Determine the (X, Y) coordinate at the center of the cell enclosing the given text.  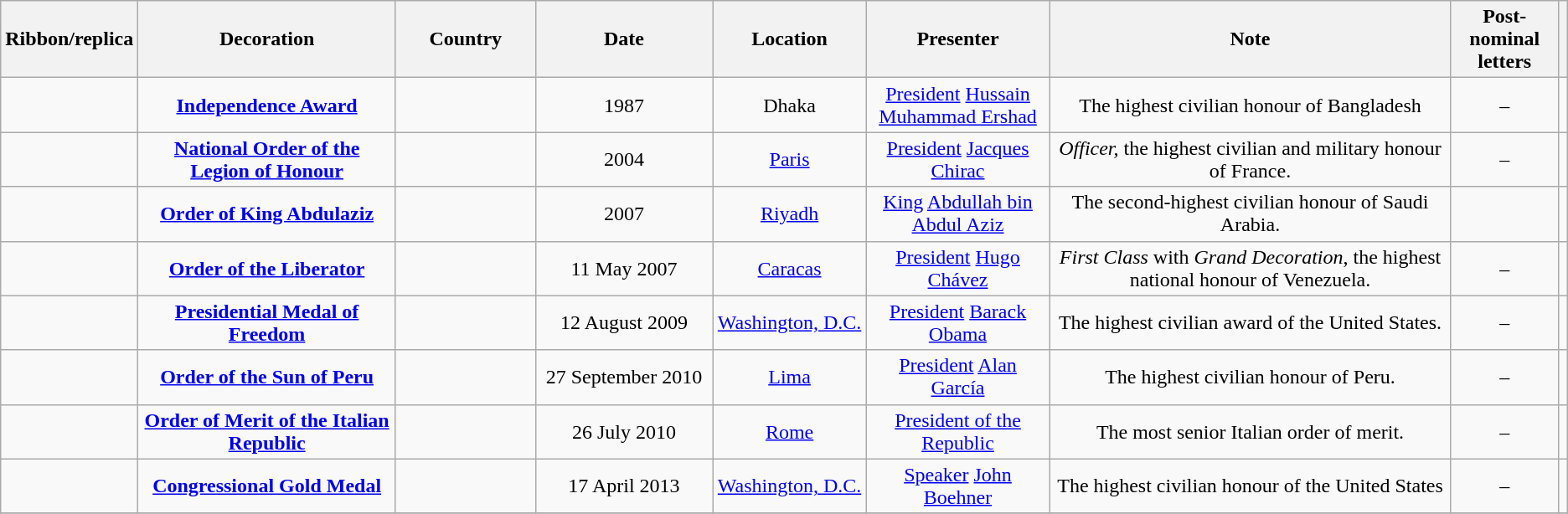
27 September 2010 (624, 377)
President Hussain Muhammad Ershad (958, 105)
The highest civilian award of the United States. (1250, 323)
Order of Merit of the Italian Republic (267, 432)
The highest civilian honour of the United States (1250, 486)
Rome (789, 432)
Location (789, 39)
12 August 2009 (624, 323)
The highest civilian honour of Peru. (1250, 377)
President of the Republic (958, 432)
Post-nominal letters (1504, 39)
Caracas (789, 268)
President Jacques Chirac (958, 159)
Date (624, 39)
The most senior Italian order of merit. (1250, 432)
Decoration (267, 39)
Order of the Liberator (267, 268)
Officer, the highest civilian and military honour of France. (1250, 159)
17 April 2013 (624, 486)
Dhaka (789, 105)
The highest civilian honour of Bangladesh (1250, 105)
First Class with Grand Decoration, the highest national honour of Venezuela. (1250, 268)
11 May 2007 (624, 268)
Order of King Abdulaziz (267, 214)
26 July 2010 (624, 432)
Presidential Medal of Freedom (267, 323)
King Abdullah bin Abdul Aziz (958, 214)
President Barack Obama (958, 323)
Note (1250, 39)
2004 (624, 159)
1987 (624, 105)
President Alan García (958, 377)
Speaker John Boehner (958, 486)
Ribbon/replica (70, 39)
Congressional Gold Medal (267, 486)
President Hugo Chávez (958, 268)
National Order of the Legion of Honour (267, 159)
Paris (789, 159)
Country (466, 39)
Presenter (958, 39)
2007 (624, 214)
Riyadh (789, 214)
The second-highest civilian honour of Saudi Arabia. (1250, 214)
Independence Award (267, 105)
Lima (789, 377)
Order of the Sun of Peru (267, 377)
